Determine the (X, Y) coordinate at the center of the cell enclosing the given text.  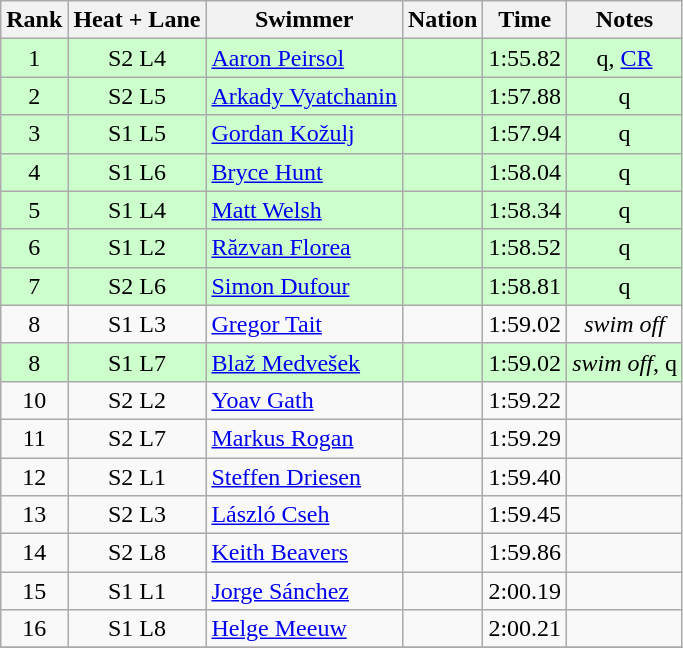
S2 L8 (137, 553)
Gordan Kožulj (304, 134)
Matt Welsh (304, 210)
14 (34, 553)
1:59.45 (525, 515)
Bryce Hunt (304, 172)
1:58.81 (525, 286)
4 (34, 172)
S2 L2 (137, 400)
Steffen Driesen (304, 477)
1:57.88 (525, 96)
1:58.34 (525, 210)
S1 L2 (137, 248)
S2 L3 (137, 515)
Rank (34, 20)
Răzvan Florea (304, 248)
S2 L7 (137, 438)
Keith Beavers (304, 553)
2 (34, 96)
Jorge Sánchez (304, 591)
1:59.86 (525, 553)
1:58.04 (525, 172)
2:00.21 (525, 629)
10 (34, 400)
Aaron Peirsol (304, 58)
Time (525, 20)
László Cseh (304, 515)
S2 L5 (137, 96)
S2 L4 (137, 58)
S1 L3 (137, 324)
S1 L1 (137, 591)
S1 L7 (137, 362)
S1 L8 (137, 629)
7 (34, 286)
11 (34, 438)
1:55.82 (525, 58)
S2 L1 (137, 477)
13 (34, 515)
Markus Rogan (304, 438)
1 (34, 58)
swim off (625, 324)
S1 L4 (137, 210)
Helge Meeuw (304, 629)
1:59.29 (525, 438)
q, CR (625, 58)
Heat + Lane (137, 20)
1:59.22 (525, 400)
Arkady Vyatchanin (304, 96)
Notes (625, 20)
S1 L5 (137, 134)
Gregor Tait (304, 324)
2:00.19 (525, 591)
5 (34, 210)
S2 L6 (137, 286)
16 (34, 629)
3 (34, 134)
12 (34, 477)
1:58.52 (525, 248)
Yoav Gath (304, 400)
swim off, q (625, 362)
15 (34, 591)
1:57.94 (525, 134)
Blaž Medvešek (304, 362)
S1 L6 (137, 172)
6 (34, 248)
Simon Dufour (304, 286)
Nation (442, 20)
1:59.40 (525, 477)
Swimmer (304, 20)
